Search for the cell housing the specified text and yield its [X, Y] center coordinate. 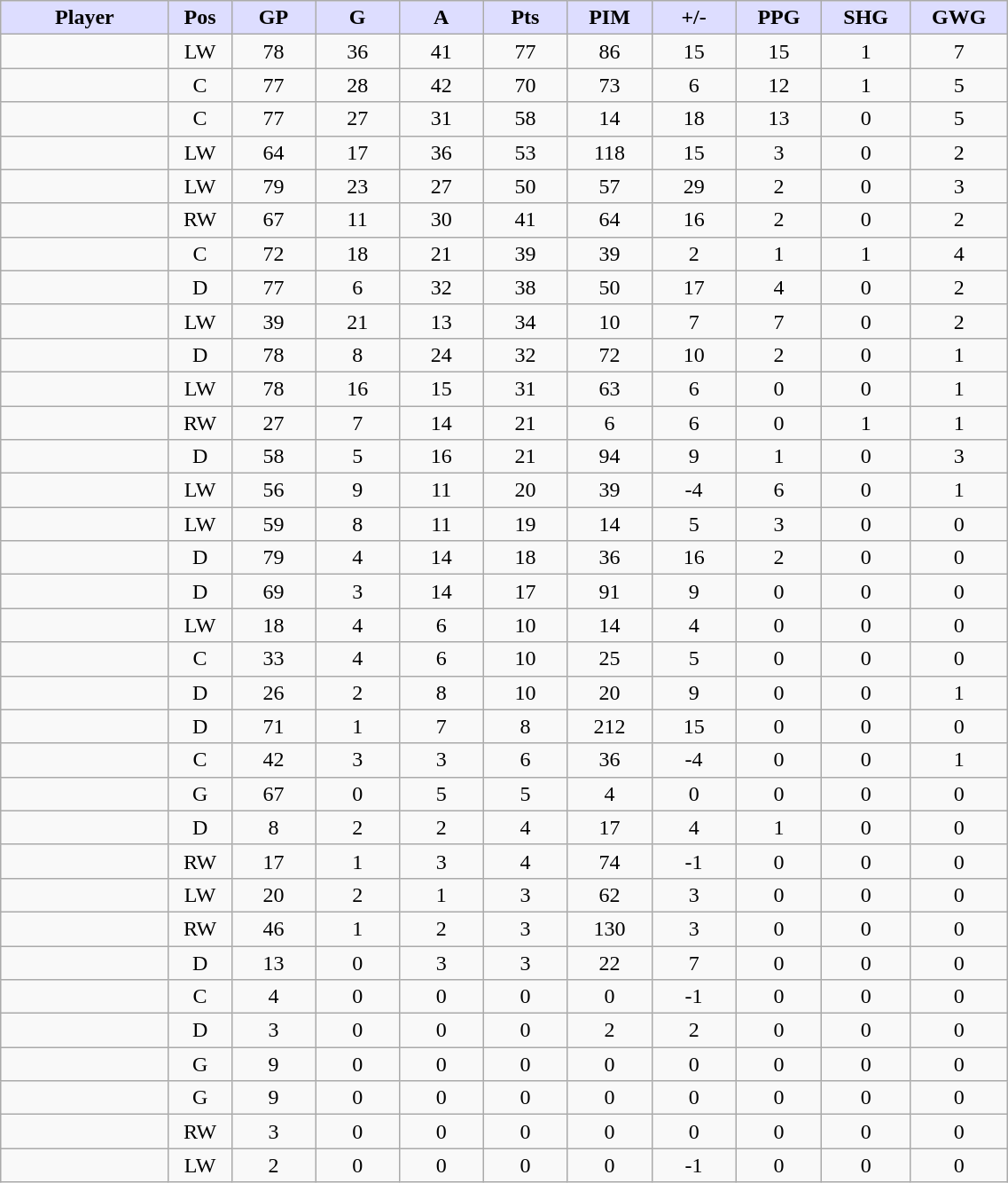
69 [273, 591]
46 [273, 928]
29 [693, 186]
73 [610, 85]
25 [610, 659]
63 [610, 388]
GP [273, 18]
+/- [693, 18]
A [441, 18]
GWG [958, 18]
59 [273, 524]
56 [273, 490]
53 [525, 153]
30 [441, 220]
Pts [525, 18]
130 [610, 928]
62 [610, 895]
70 [525, 85]
57 [610, 186]
Player [85, 18]
86 [610, 51]
PPG [778, 18]
34 [525, 321]
22 [610, 962]
PIM [610, 18]
91 [610, 591]
28 [358, 85]
Pos [200, 18]
SHG [866, 18]
23 [358, 186]
71 [273, 726]
26 [273, 693]
12 [778, 85]
24 [441, 355]
94 [610, 457]
118 [610, 153]
38 [525, 287]
74 [610, 861]
212 [610, 726]
33 [273, 659]
19 [525, 524]
